Capture the cell that displays the provided text and extract its [x, y] central coordinate. 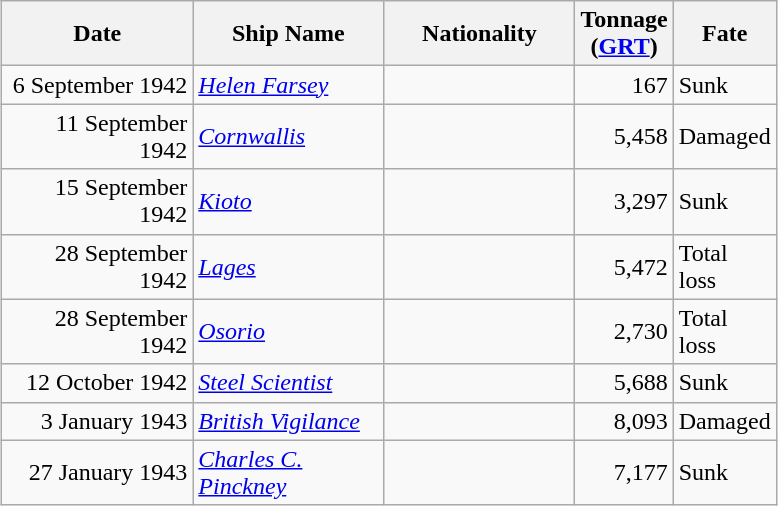
5,688 [624, 383]
British Vigilance [288, 421]
5,458 [624, 136]
Helen Farsey [288, 85]
8,093 [624, 421]
Tonnage(GRT) [624, 34]
Kioto [288, 202]
Date [98, 34]
Fate [724, 34]
Lages [288, 266]
Osorio [288, 332]
Ship Name [288, 34]
5,472 [624, 266]
167 [624, 85]
6 September 1942 [98, 85]
3 January 1943 [98, 421]
7,177 [624, 472]
Nationality [480, 34]
15 September 1942 [98, 202]
3,297 [624, 202]
2,730 [624, 332]
27 January 1943 [98, 472]
Steel Scientist [288, 383]
Charles C. Pinckney [288, 472]
Cornwallis [288, 136]
11 September 1942 [98, 136]
12 October 1942 [98, 383]
